Return [x, y] of the center of cell containing provided text 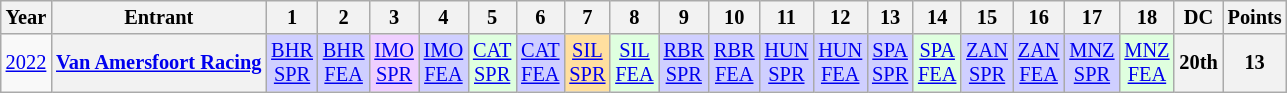
SPAFEA [937, 63]
RBRFEA [734, 63]
17 [1092, 17]
Van Amersfoort Racing [158, 63]
20th [1198, 63]
SILFEA [634, 63]
Year [26, 17]
SILSPR [587, 63]
1 [292, 17]
HUNFEA [840, 63]
16 [1039, 17]
BHRSPR [292, 63]
4 [444, 17]
ZANSPR [987, 63]
Entrant [158, 17]
10 [734, 17]
RBRSPR [684, 63]
ZANFEA [1039, 63]
SPASPR [890, 63]
2 [344, 17]
14 [937, 17]
7 [587, 17]
11 [786, 17]
6 [540, 17]
15 [987, 17]
3 [394, 17]
HUNSPR [786, 63]
8 [634, 17]
IMOFEA [444, 63]
9 [684, 17]
MNZSPR [1092, 63]
BHRFEA [344, 63]
18 [1146, 17]
MNZFEA [1146, 63]
DC [1198, 17]
2022 [26, 63]
Points [1255, 17]
IMOSPR [394, 63]
12 [840, 17]
5 [492, 17]
CATFEA [540, 63]
CATSPR [492, 63]
